Output the (X, Y) coordinate of the center of the cell containing the given text.  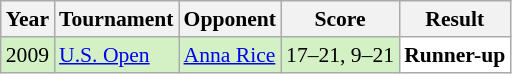
2009 (28, 55)
Year (28, 19)
Opponent (230, 19)
U.S. Open (116, 55)
17–21, 9–21 (340, 55)
Anna Rice (230, 55)
Score (340, 19)
Runner-up (454, 55)
Result (454, 19)
Tournament (116, 19)
